From the cell containing the given text, extract its center point as (x, y) coordinate. 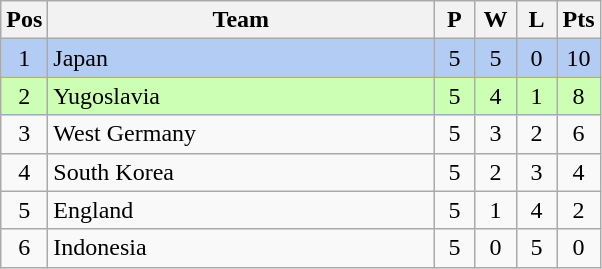
Indonesia (241, 248)
10 (578, 58)
P (454, 20)
England (241, 210)
Pts (578, 20)
8 (578, 96)
Team (241, 20)
W (496, 20)
West Germany (241, 134)
Japan (241, 58)
L (536, 20)
Yugoslavia (241, 96)
South Korea (241, 172)
Pos (24, 20)
